Determine the (X, Y) coordinate at the center of the cell enclosing the given text.  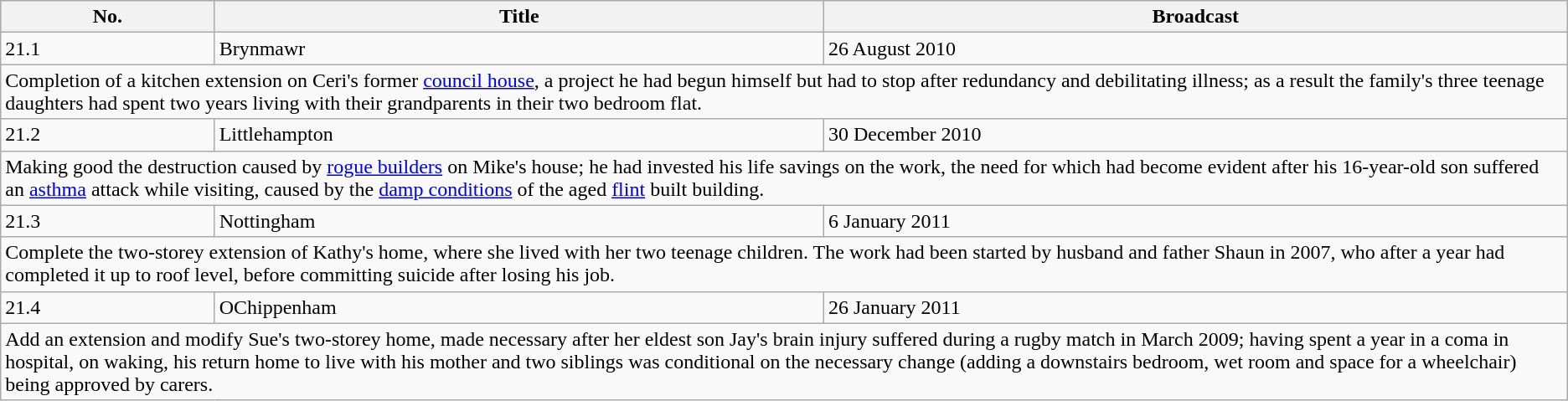
21.4 (107, 307)
21.1 (107, 49)
26 August 2010 (1195, 49)
Nottingham (519, 221)
30 December 2010 (1195, 135)
21.2 (107, 135)
26 January 2011 (1195, 307)
Broadcast (1195, 17)
6 January 2011 (1195, 221)
OChippenham (519, 307)
Littlehampton (519, 135)
No. (107, 17)
Brynmawr (519, 49)
Title (519, 17)
21.3 (107, 221)
